Pinpoint the cell where the given text exists, returning its (x, y) midpoint coordinate. 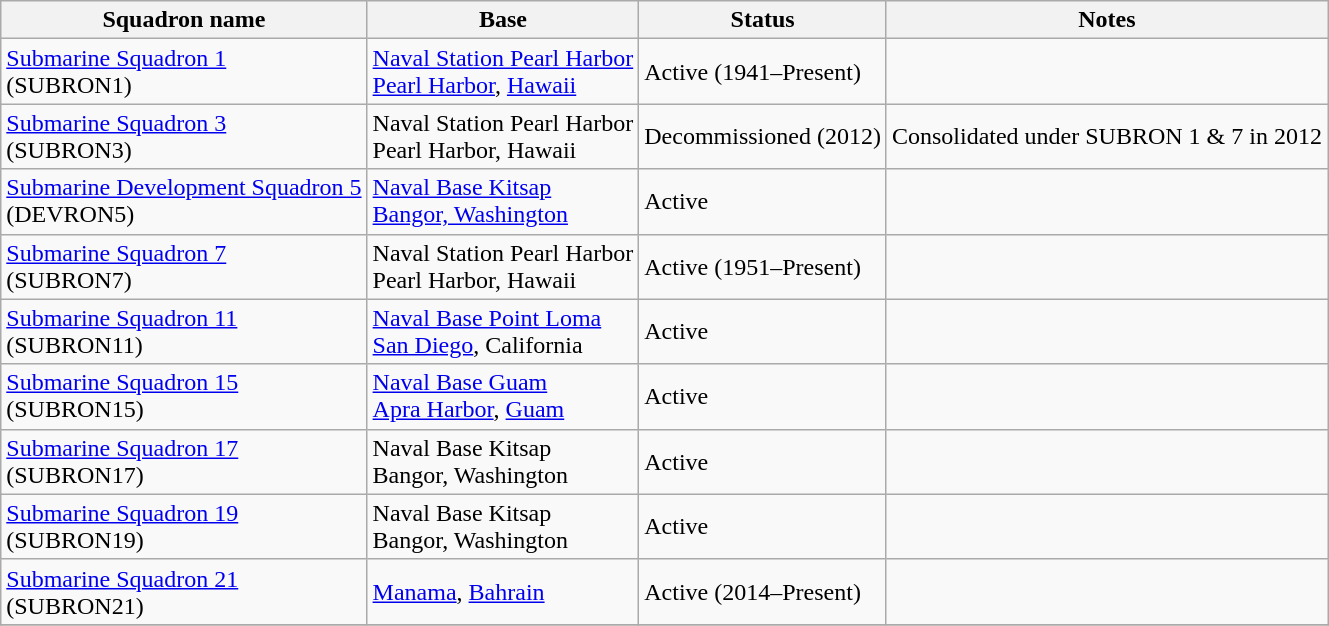
Submarine Squadron 1(SUBRON1) (184, 72)
Manama, Bahrain (503, 592)
Submarine Squadron 21(SUBRON21) (184, 592)
Squadron name (184, 20)
Status (763, 20)
Submarine Squadron 15(SUBRON15) (184, 396)
Naval Base GuamApra Harbor, Guam (503, 396)
Naval Base Point LomaSan Diego, California (503, 332)
Submarine Squadron 7 (SUBRON7) (184, 266)
Active (2014–Present) (763, 592)
Submarine Squadron 17(SUBRON17) (184, 462)
Active (1951–Present) (763, 266)
Base (503, 20)
Submarine Squadron 19(SUBRON19) (184, 526)
Notes (1106, 20)
Decommissioned (2012) (763, 136)
Submarine Squadron 11(SUBRON11) (184, 332)
Active (1941–Present) (763, 72)
Submarine Squadron 3(SUBRON3) (184, 136)
Submarine Development Squadron 5(DEVRON5) (184, 202)
Consolidated under SUBRON 1 & 7 in 2012 (1106, 136)
